Provide the [X, Y] coordinate of the cell's center where the given text is located.  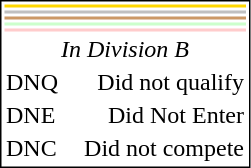
Did not compete [154, 149]
In Division B [124, 49]
DNE [32, 115]
DNC [32, 149]
Did Not Enter [154, 115]
Did not qualify [154, 83]
DNQ [32, 83]
